From the cell containing the given text, extract its center point as [x, y] coordinate. 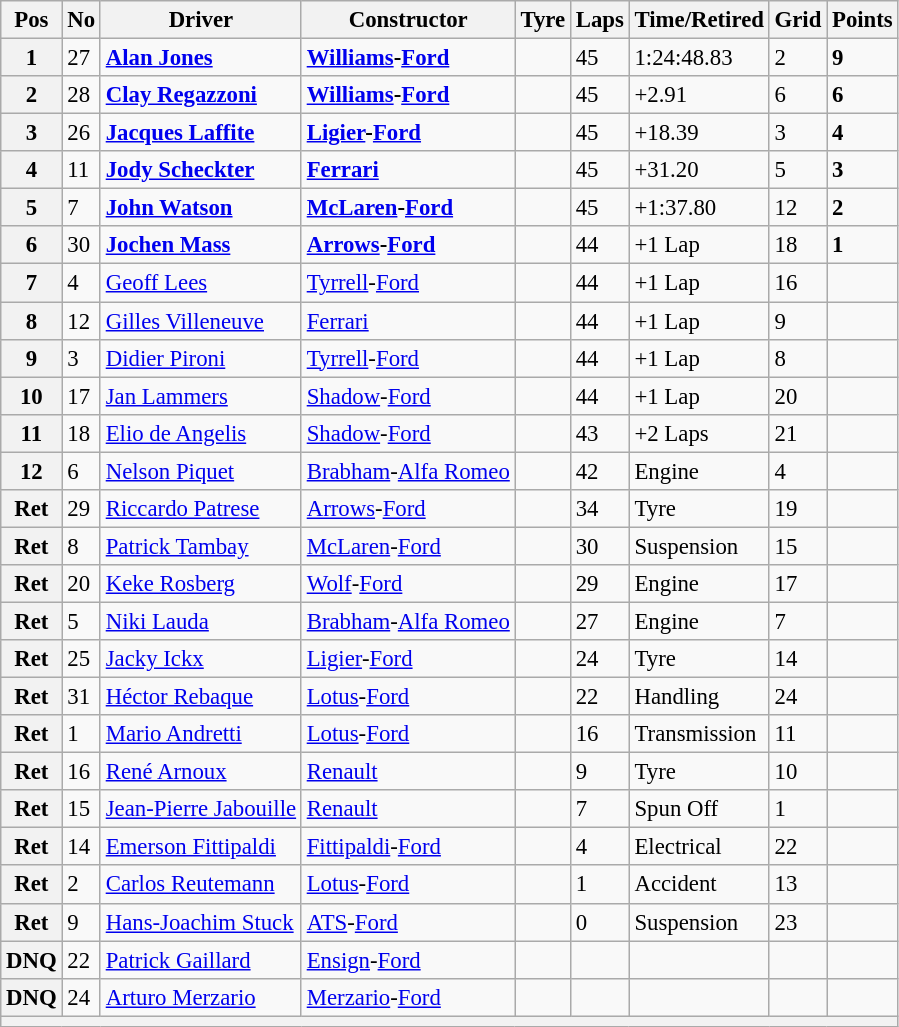
+31.20 [699, 170]
Ensign-Ford [408, 960]
Elio de Angelis [200, 433]
42 [600, 471]
ATS-Ford [408, 922]
0 [600, 922]
René Arnoux [200, 772]
Carlos Reutemann [200, 885]
26 [81, 133]
23 [798, 922]
Accident [699, 885]
John Watson [200, 208]
Grid [798, 20]
Arturo Merzario [200, 997]
Héctor Rebaque [200, 697]
Jan Lammers [200, 396]
Jochen Mass [200, 245]
Nelson Piquet [200, 471]
43 [600, 433]
1:24:48.83 [699, 58]
Patrick Gaillard [200, 960]
Niki Lauda [200, 621]
31 [81, 697]
Geoff Lees [200, 283]
Spun Off [699, 809]
Keke Rosberg [200, 584]
Constructor [408, 20]
Pos [32, 20]
+18.39 [699, 133]
Riccardo Patrese [200, 509]
Patrick Tambay [200, 546]
Jacques Laffite [200, 133]
Didier Pironi [200, 358]
Jean-Pierre Jabouille [200, 809]
Jacky Ickx [200, 659]
Gilles Villeneuve [200, 321]
Points [862, 20]
28 [81, 95]
Merzario-Ford [408, 997]
Clay Regazzoni [200, 95]
+2 Laps [699, 433]
21 [798, 433]
34 [600, 509]
Electrical [699, 847]
Hans-Joachim Stuck [200, 922]
13 [798, 885]
Fittipaldi-Ford [408, 847]
Wolf-Ford [408, 584]
Emerson Fittipaldi [200, 847]
Transmission [699, 734]
25 [81, 659]
Time/Retired [699, 20]
No [81, 20]
Mario Andretti [200, 734]
Driver [200, 20]
Alan Jones [200, 58]
+1:37.80 [699, 208]
+2.91 [699, 95]
Jody Scheckter [200, 170]
Handling [699, 697]
Laps [600, 20]
19 [798, 509]
